Determine the [x, y] coordinate at the center of the cell enclosing the given text.  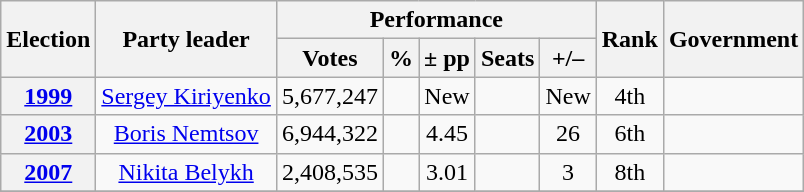
26 [568, 134]
5,677,247 [330, 96]
% [400, 58]
Boris Nemtsov [186, 134]
2,408,535 [330, 172]
3 [568, 172]
Election [48, 39]
Seats [507, 58]
2003 [48, 134]
Sergey Kiriyenko [186, 96]
Government [733, 39]
Votes [330, 58]
1999 [48, 96]
± pp [448, 58]
4th [630, 96]
Party leader [186, 39]
8th [630, 172]
2007 [48, 172]
6,944,322 [330, 134]
Nikita Belykh [186, 172]
+/– [568, 58]
6th [630, 134]
3.01 [448, 172]
Rank [630, 39]
4.45 [448, 134]
Performance [436, 20]
